Capture the cell that displays the provided text and extract its [x, y] central coordinate. 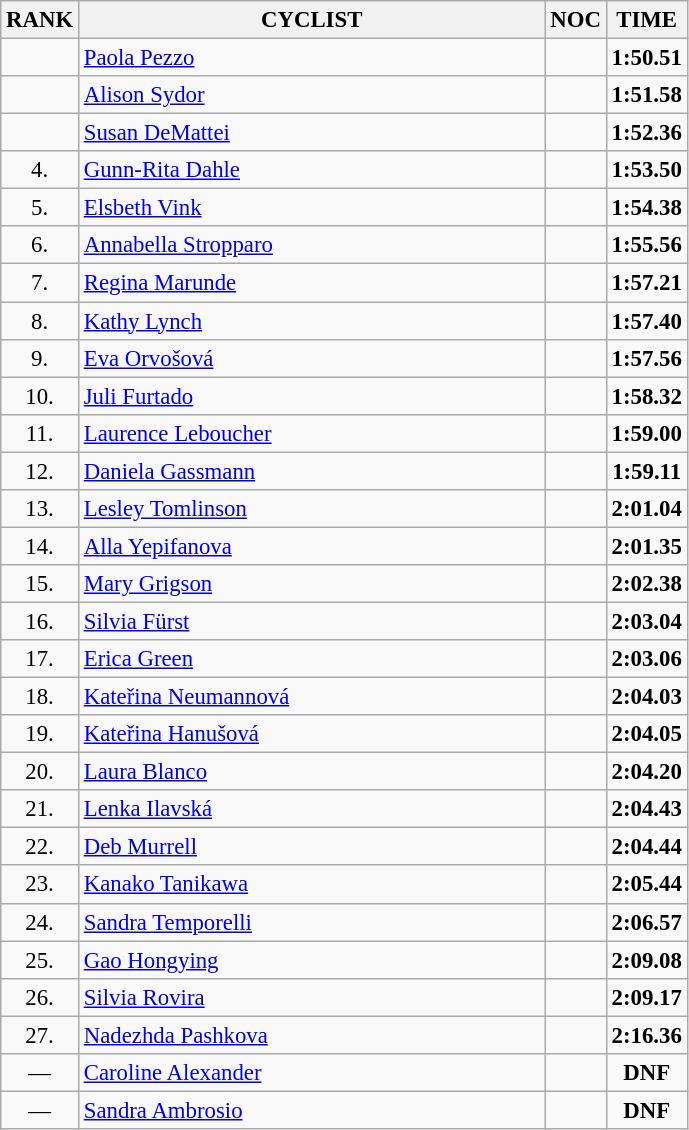
Regina Marunde [312, 283]
1:59.11 [646, 471]
Annabella Stropparo [312, 245]
CYCLIST [312, 20]
2:16.36 [646, 1035]
1:51.58 [646, 95]
7. [40, 283]
Daniela Gassmann [312, 471]
5. [40, 208]
9. [40, 358]
17. [40, 659]
2:02.38 [646, 584]
2:04.03 [646, 697]
2:03.06 [646, 659]
21. [40, 809]
1:58.32 [646, 396]
2:04.43 [646, 809]
19. [40, 734]
11. [40, 433]
20. [40, 772]
18. [40, 697]
Kateřina Neumannová [312, 697]
2:03.04 [646, 621]
2:04.20 [646, 772]
RANK [40, 20]
2:04.05 [646, 734]
Alison Sydor [312, 95]
1:57.21 [646, 283]
13. [40, 509]
4. [40, 170]
15. [40, 584]
Laurence Leboucher [312, 433]
27. [40, 1035]
12. [40, 471]
24. [40, 922]
Gunn-Rita Dahle [312, 170]
2:01.04 [646, 509]
Juli Furtado [312, 396]
2:05.44 [646, 885]
NOC [576, 20]
14. [40, 546]
10. [40, 396]
1:50.51 [646, 58]
1:59.00 [646, 433]
Alla Yepifanova [312, 546]
1:55.56 [646, 245]
26. [40, 997]
1:57.40 [646, 321]
Mary Grigson [312, 584]
Eva Orvošová [312, 358]
8. [40, 321]
1:57.56 [646, 358]
6. [40, 245]
1:54.38 [646, 208]
Lesley Tomlinson [312, 509]
1:53.50 [646, 170]
23. [40, 885]
16. [40, 621]
2:04.44 [646, 847]
Sandra Ambrosio [312, 1110]
Kateřina Hanušová [312, 734]
Erica Green [312, 659]
Lenka Ilavská [312, 809]
Gao Hongying [312, 960]
1:52.36 [646, 133]
2:06.57 [646, 922]
Caroline Alexander [312, 1073]
2:01.35 [646, 546]
2:09.17 [646, 997]
Nadezhda Pashkova [312, 1035]
Elsbeth Vink [312, 208]
Susan DeMattei [312, 133]
Silvia Fürst [312, 621]
Kanako Tanikawa [312, 885]
25. [40, 960]
22. [40, 847]
Deb Murrell [312, 847]
2:09.08 [646, 960]
TIME [646, 20]
Kathy Lynch [312, 321]
Sandra Temporelli [312, 922]
Laura Blanco [312, 772]
Silvia Rovira [312, 997]
Paola Pezzo [312, 58]
